Return (X, Y) of the center of cell containing provided text 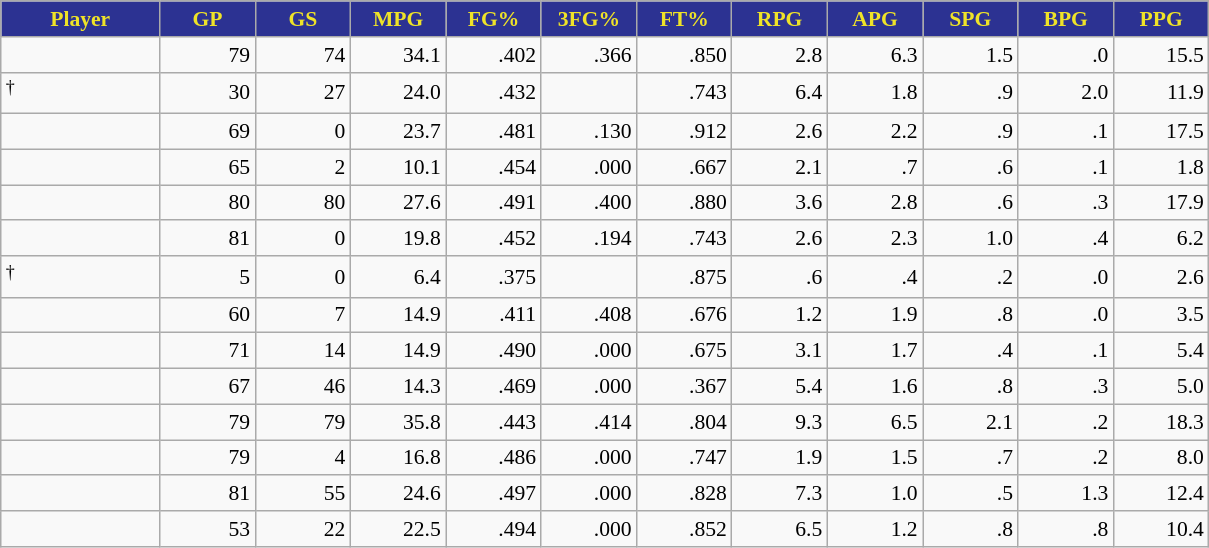
.5 (970, 494)
.880 (684, 203)
53 (208, 529)
.400 (588, 203)
14 (302, 351)
27 (302, 92)
SPG (970, 19)
PPG (1161, 19)
46 (302, 387)
FT% (684, 19)
.408 (588, 316)
FG% (494, 19)
.497 (494, 494)
.375 (494, 276)
GP (208, 19)
.367 (684, 387)
BPG (1066, 19)
6.3 (874, 55)
69 (208, 132)
.852 (684, 529)
3.6 (780, 203)
6.2 (1161, 239)
.828 (684, 494)
3.5 (1161, 316)
.443 (494, 422)
.494 (494, 529)
.667 (684, 167)
55 (302, 494)
2.3 (874, 239)
5 (208, 276)
3FG% (588, 19)
35.8 (398, 422)
24.6 (398, 494)
16.8 (398, 458)
.747 (684, 458)
2 (302, 167)
1.3 (1066, 494)
.402 (494, 55)
15.5 (1161, 55)
17.9 (1161, 203)
14.3 (398, 387)
17.5 (1161, 132)
9.3 (780, 422)
.366 (588, 55)
.452 (494, 239)
7.3 (780, 494)
30 (208, 92)
71 (208, 351)
.490 (494, 351)
.850 (684, 55)
.194 (588, 239)
.481 (494, 132)
.804 (684, 422)
.486 (494, 458)
.432 (494, 92)
.411 (494, 316)
.454 (494, 167)
60 (208, 316)
3.1 (780, 351)
7 (302, 316)
Player (80, 19)
27.6 (398, 203)
4 (302, 458)
10.1 (398, 167)
RPG (780, 19)
74 (302, 55)
18.3 (1161, 422)
2.0 (1066, 92)
.875 (684, 276)
11.9 (1161, 92)
5.0 (1161, 387)
67 (208, 387)
.912 (684, 132)
.414 (588, 422)
22.5 (398, 529)
.491 (494, 203)
23.7 (398, 132)
19.8 (398, 239)
GS (302, 19)
1.6 (874, 387)
22 (302, 529)
.676 (684, 316)
34.1 (398, 55)
.130 (588, 132)
8.0 (1161, 458)
10.4 (1161, 529)
1.7 (874, 351)
65 (208, 167)
24.0 (398, 92)
APG (874, 19)
.675 (684, 351)
12.4 (1161, 494)
2.2 (874, 132)
MPG (398, 19)
.469 (494, 387)
